Find where the given text appears and provide that cell's center as (X, Y) coordinate. 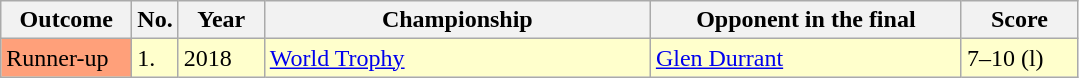
Opponent in the final (806, 20)
World Trophy (457, 58)
Championship (457, 20)
Score (1019, 20)
Year (221, 20)
Glen Durrant (806, 58)
1. (155, 58)
2018 (221, 58)
Runner-up (66, 58)
7–10 (l) (1019, 58)
No. (155, 20)
Outcome (66, 20)
